Return (x, y) of the center of cell containing provided text 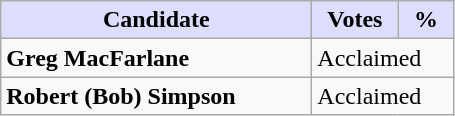
% (426, 20)
Greg MacFarlane (156, 58)
Candidate (156, 20)
Votes (355, 20)
Robert (Bob) Simpson (156, 96)
